Capture the cell that displays the provided text and extract its [x, y] central coordinate. 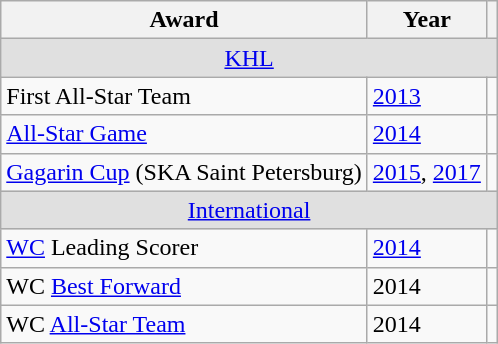
WC All-Star Team [184, 324]
All-Star Game [184, 134]
Gagarin Cup (SKA Saint Petersburg) [184, 172]
Award [184, 20]
Year [426, 20]
WC Leading Scorer [184, 248]
First All-Star Team [184, 96]
KHL [250, 58]
2013 [426, 96]
International [250, 210]
WC Best Forward [184, 286]
2015, 2017 [426, 172]
